Output the [X, Y] coordinate of the center of the cell containing the given text.  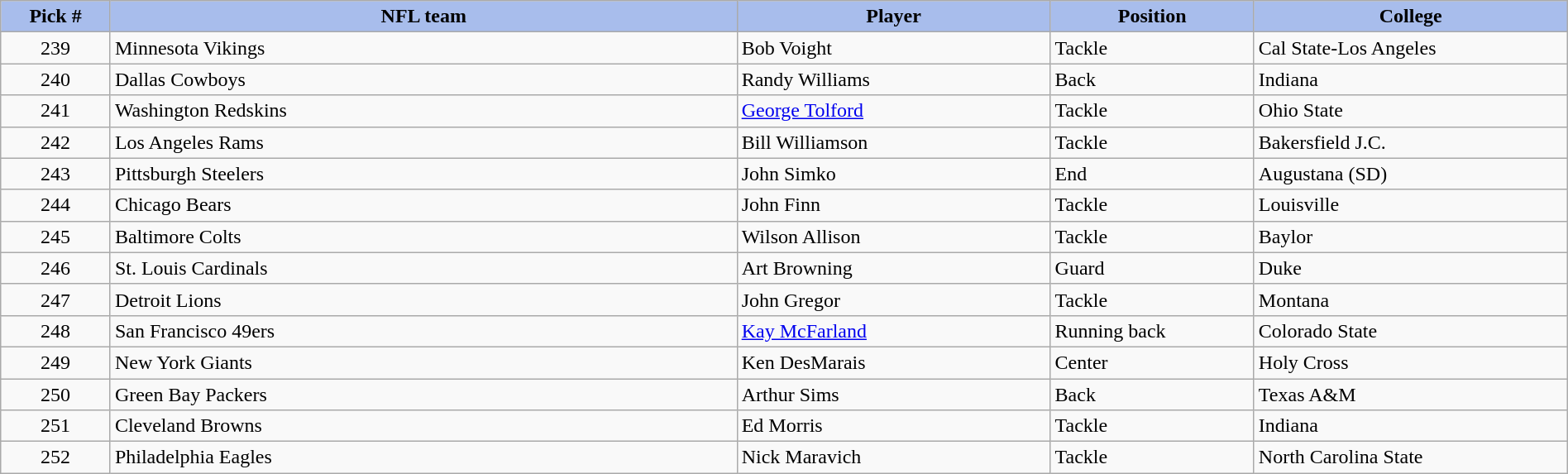
John Gregor [893, 299]
Green Bay Packers [423, 395]
Art Browning [893, 268]
End [1152, 174]
Colorado State [1411, 331]
College [1411, 17]
North Carolina State [1411, 457]
250 [56, 395]
Bakersfield J.C. [1411, 142]
Position [1152, 17]
Player [893, 17]
242 [56, 142]
Pick # [56, 17]
John Finn [893, 205]
Ohio State [1411, 111]
Los Angeles Rams [423, 142]
241 [56, 111]
Pittsburgh Steelers [423, 174]
Arthur Sims [893, 395]
Baltimore Colts [423, 237]
252 [56, 457]
Dallas Cowboys [423, 79]
Wilson Allison [893, 237]
Ken DesMarais [893, 362]
Detroit Lions [423, 299]
245 [56, 237]
247 [56, 299]
Randy Williams [893, 79]
Augustana (SD) [1411, 174]
John Simko [893, 174]
Cal State-Los Angeles [1411, 48]
Guard [1152, 268]
St. Louis Cardinals [423, 268]
Center [1152, 362]
Kay McFarland [893, 331]
251 [56, 426]
243 [56, 174]
Bill Williamson [893, 142]
240 [56, 79]
Washington Redskins [423, 111]
Running back [1152, 331]
Cleveland Browns [423, 426]
Texas A&M [1411, 395]
NFL team [423, 17]
Louisville [1411, 205]
Philadelphia Eagles [423, 457]
George Tolford [893, 111]
246 [56, 268]
Montana [1411, 299]
Chicago Bears [423, 205]
San Francisco 49ers [423, 331]
Ed Morris [893, 426]
239 [56, 48]
Bob Voight [893, 48]
249 [56, 362]
Duke [1411, 268]
Baylor [1411, 237]
Nick Maravich [893, 457]
244 [56, 205]
Holy Cross [1411, 362]
248 [56, 331]
New York Giants [423, 362]
Minnesota Vikings [423, 48]
